Locate the cell with the specified text and output its (X, Y) center coordinate. 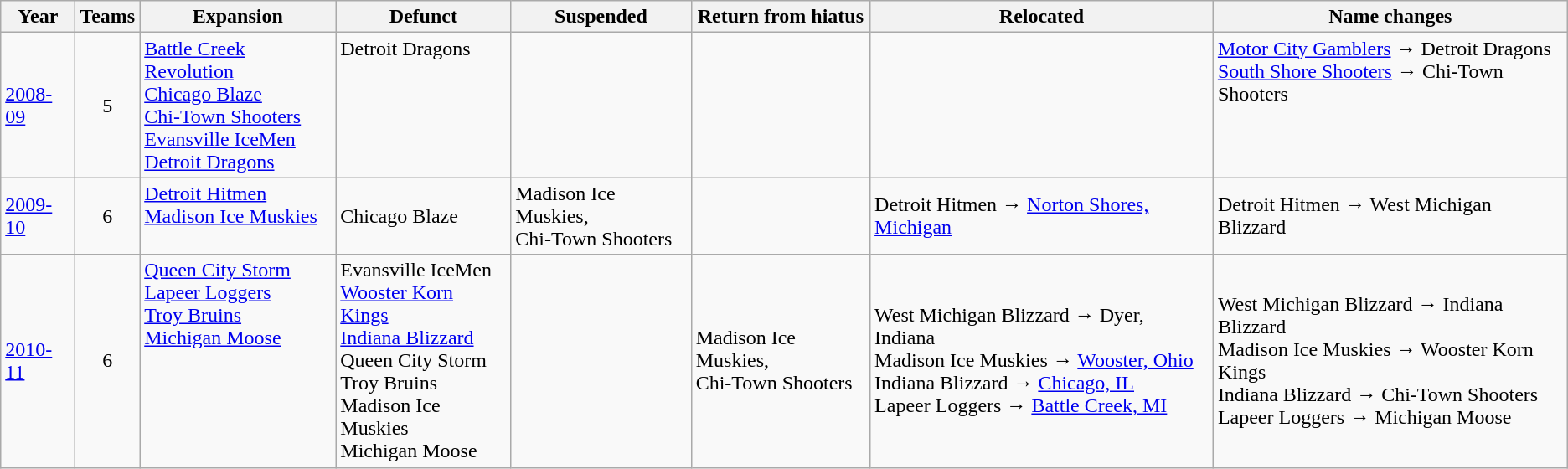
Return from hiatus (781, 17)
2010-11 (39, 361)
Defunct (424, 17)
Detroit Dragons (424, 106)
Year (39, 17)
5 (107, 106)
Evansville IceMenWooster Korn KingsIndiana BlizzardQueen City StormTroy BruinsMadison Ice MuskiesMichigan Moose (424, 361)
Motor City Gamblers → Detroit Dragons South Shore Shooters → Chi-Town Shooters (1390, 106)
2009-10 (39, 216)
2008-09 (39, 106)
Chicago Blaze (424, 216)
Detroit Hitmen → Norton Shores, Michigan (1042, 216)
Battle Creek RevolutionChicago BlazeChi-Town ShootersEvansville IceMenDetroit Dragons (238, 106)
Suspended (601, 17)
West Michigan Blizzard → Dyer, IndianaMadison Ice Muskies → Wooster, OhioIndiana Blizzard → Chicago, ILLapeer Loggers → Battle Creek, MI (1042, 361)
West Michigan Blizzard → Indiana BlizzardMadison Ice Muskies → Wooster Korn KingsIndiana Blizzard → Chi-Town ShootersLapeer Loggers → Michigan Moose (1390, 361)
Name changes (1390, 17)
Detroit HitmenMadison Ice Muskies (238, 216)
Relocated (1042, 17)
Expansion (238, 17)
Detroit Hitmen → West Michigan Blizzard (1390, 216)
Queen City StormLapeer LoggersTroy BruinsMichigan Moose (238, 361)
Teams (107, 17)
